For the text-containing cell, return its midpoint in [x, y] coordinate format. 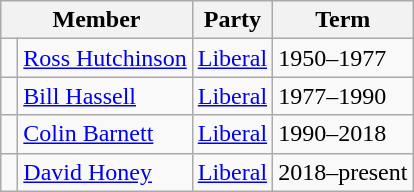
Ross Hutchinson [105, 58]
Colin Barnett [105, 134]
1990–2018 [343, 134]
Term [343, 20]
Party [232, 20]
Bill Hassell [105, 96]
Member [96, 20]
1977–1990 [343, 96]
1950–1977 [343, 58]
David Honey [105, 172]
2018–present [343, 172]
